Search for the cell housing the specified text and yield its (X, Y) center coordinate. 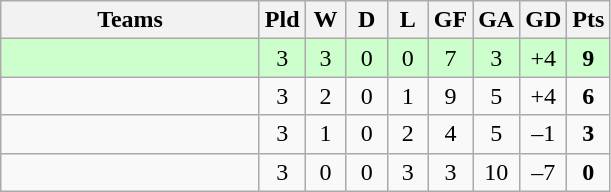
Teams (130, 20)
4 (450, 134)
D (366, 20)
Pld (282, 20)
Pts (588, 20)
7 (450, 58)
–1 (544, 134)
W (326, 20)
–7 (544, 172)
L (408, 20)
6 (588, 96)
GD (544, 20)
GA (496, 20)
GF (450, 20)
10 (496, 172)
